Return the [X, Y] coordinate for the center point of the cell that contains the specified text.  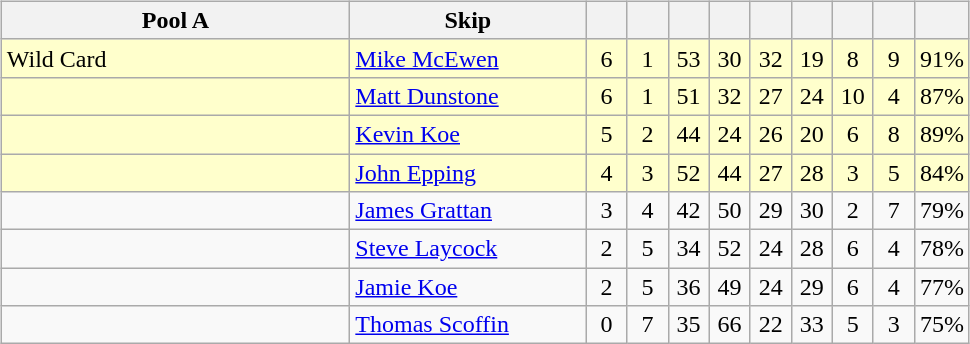
77% [942, 287]
42 [688, 211]
Wild Card [176, 58]
James Grattan [468, 211]
34 [688, 249]
9 [894, 58]
79% [942, 211]
Skip [468, 20]
Pool A [176, 20]
49 [730, 287]
36 [688, 287]
66 [730, 325]
84% [942, 173]
33 [812, 325]
78% [942, 249]
Matt Dunstone [468, 96]
Thomas Scoffin [468, 325]
John Epping [468, 173]
Mike McEwen [468, 58]
75% [942, 325]
22 [770, 325]
Kevin Koe [468, 134]
Steve Laycock [468, 249]
91% [942, 58]
50 [730, 211]
35 [688, 325]
51 [688, 96]
10 [852, 96]
53 [688, 58]
Jamie Koe [468, 287]
0 [606, 325]
20 [812, 134]
87% [942, 96]
19 [812, 58]
89% [942, 134]
26 [770, 134]
